Return the (X, Y) coordinate for the center point of the cell that contains the specified text.  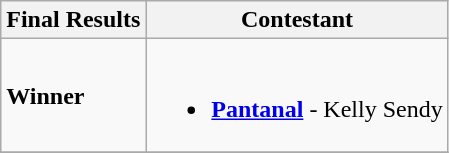
Winner (74, 96)
Contestant (297, 20)
Pantanal - Kelly Sendy (297, 96)
Final Results (74, 20)
